Find where the given text appears and provide that cell's center as (x, y) coordinate. 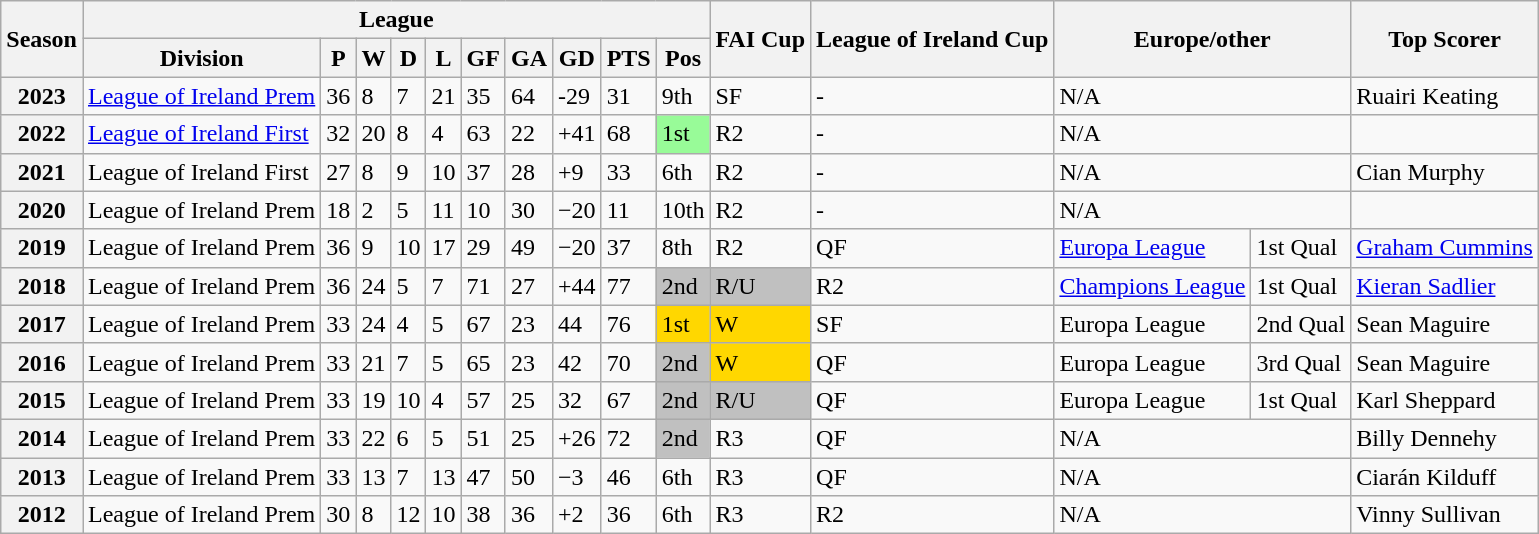
League (396, 20)
Billy Dennehy (1445, 438)
63 (483, 134)
2019 (42, 248)
71 (483, 286)
Karl Sheppard (1445, 400)
42 (576, 362)
Vinny Sullivan (1445, 515)
Champions League (1152, 286)
Top Scorer (1445, 39)
+41 (576, 134)
+2 (576, 515)
PTS (628, 58)
31 (628, 96)
38 (483, 515)
2017 (42, 324)
2013 (42, 477)
Cian Murphy (1445, 172)
FAI Cup (760, 39)
2022 (42, 134)
51 (483, 438)
35 (483, 96)
+44 (576, 286)
-29 (576, 96)
+26 (576, 438)
44 (576, 324)
Graham Cummins (1445, 248)
−3 (576, 477)
65 (483, 362)
+9 (576, 172)
2012 (42, 515)
8th (683, 248)
Season (42, 39)
2nd Qual (1301, 324)
2023 (42, 96)
49 (528, 248)
2021 (42, 172)
2014 (42, 438)
3rd Qual (1301, 362)
Ciarán Kilduff (1445, 477)
50 (528, 477)
17 (444, 248)
18 (338, 210)
72 (628, 438)
GA (528, 58)
28 (528, 172)
47 (483, 477)
10th (683, 210)
2015 (42, 400)
P (338, 58)
Ruairi Keating (1445, 96)
19 (374, 400)
Europe/other (1202, 39)
20 (374, 134)
L (444, 58)
9th (683, 96)
64 (528, 96)
2020 (42, 210)
League of Ireland Cup (932, 39)
2 (374, 210)
GF (483, 58)
12 (408, 515)
76 (628, 324)
GD (576, 58)
2016 (42, 362)
2018 (42, 286)
70 (628, 362)
Pos (683, 58)
77 (628, 286)
Division (201, 58)
Kieran Sadlier (1445, 286)
D (408, 58)
46 (628, 477)
57 (483, 400)
29 (483, 248)
68 (628, 134)
6 (408, 438)
